Identify which cell holds the provided text, then report its [x, y] central coordinate. 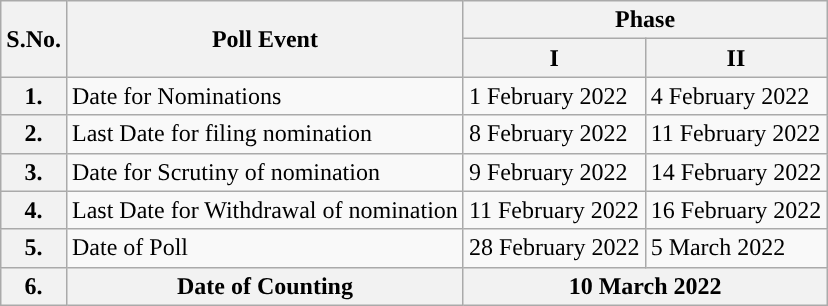
1. [34, 96]
Date for Scrutiny of nomination [264, 172]
8 February 2022 [554, 134]
Phase [644, 20]
14 February 2022 [736, 172]
S.No. [34, 39]
28 February 2022 [554, 248]
Date for Nominations [264, 96]
4. [34, 210]
Poll Event [264, 39]
3. [34, 172]
Last Date for filing nomination [264, 134]
1 February 2022 [554, 96]
9 February 2022 [554, 172]
I [554, 58]
6. [34, 286]
Date of Counting [264, 286]
II [736, 58]
2. [34, 134]
10 March 2022 [644, 286]
4 February 2022 [736, 96]
Last Date for Withdrawal of nomination [264, 210]
5 March 2022 [736, 248]
5. [34, 248]
Date of Poll [264, 248]
16 February 2022 [736, 210]
